Scan for the cell matching the given text and deliver its (x, y) coordinate at center. 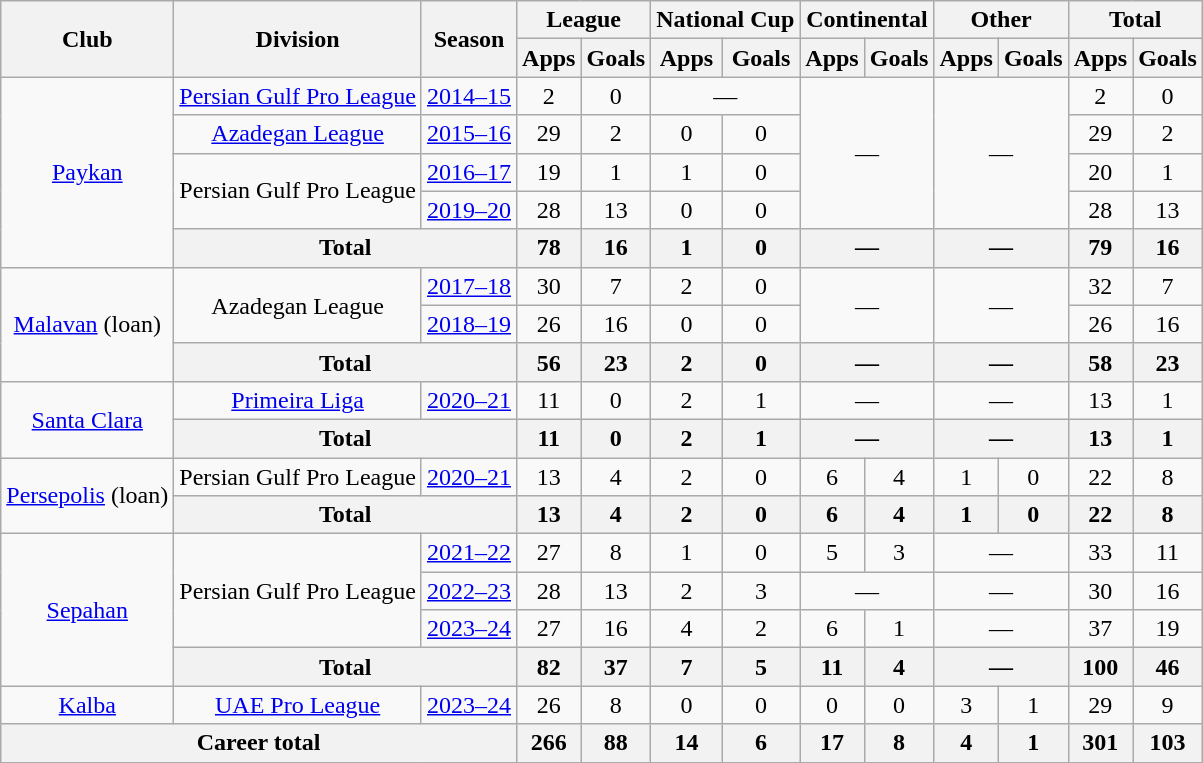
Primeira Liga (298, 400)
2016–17 (468, 172)
Career total (259, 743)
2018–19 (468, 324)
46 (1168, 667)
32 (1100, 286)
Paykan (88, 172)
National Cup (726, 20)
88 (616, 743)
Division (298, 39)
Persepolis (loan) (88, 496)
2017–18 (468, 286)
2014–15 (468, 96)
79 (1100, 248)
2015–16 (468, 134)
82 (549, 667)
Santa Clara (88, 419)
58 (1100, 362)
2022–23 (468, 591)
266 (549, 743)
100 (1100, 667)
103 (1168, 743)
2019–20 (468, 210)
2021–22 (468, 553)
56 (549, 362)
Season (468, 39)
9 (1168, 705)
14 (687, 743)
33 (1100, 553)
UAE Pro League (298, 705)
20 (1100, 172)
17 (832, 743)
78 (549, 248)
Malavan (loan) (88, 324)
301 (1100, 743)
League (584, 20)
Kalba (88, 705)
Sepahan (88, 610)
Continental (867, 20)
Club (88, 39)
Other (1001, 20)
